Scan for the cell matching the given text and deliver its [X, Y] coordinate at center. 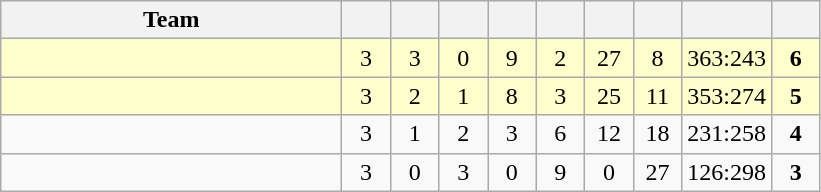
231:258 [727, 134]
12 [610, 134]
4 [796, 134]
11 [658, 96]
Team [172, 20]
18 [658, 134]
25 [610, 96]
126:298 [727, 172]
363:243 [727, 58]
353:274 [727, 96]
5 [796, 96]
